Determine the [x, y] coordinate at the center of the cell enclosing the given text.  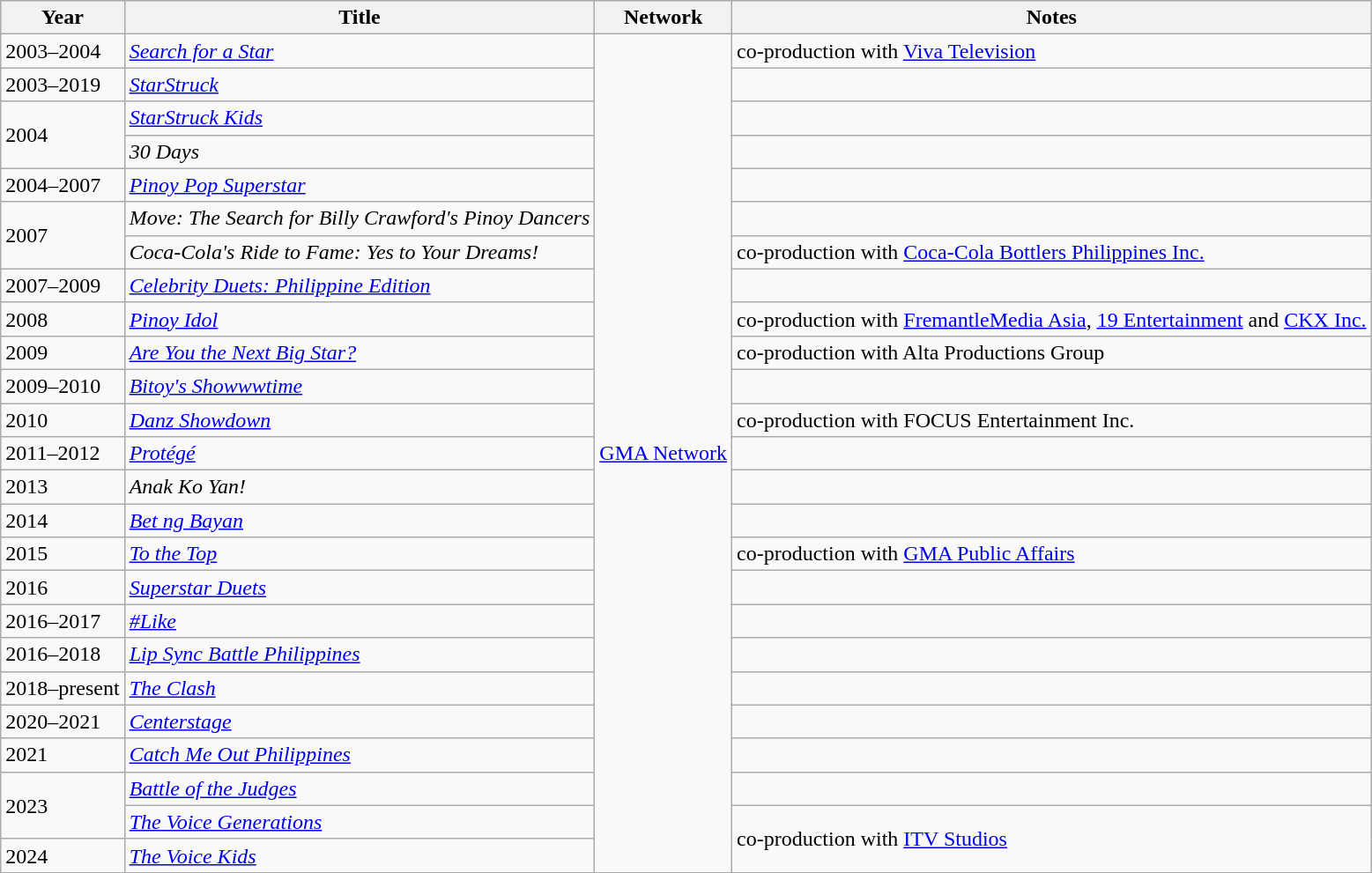
2016–2017 [63, 621]
Protégé [360, 454]
Bet ng Bayan [360, 521]
Pinoy Idol [360, 319]
To the Top [360, 554]
2013 [63, 487]
2003–2019 [63, 85]
Catch Me Out Philippines [360, 755]
Pinoy Pop Superstar [360, 185]
Centerstage [360, 721]
co-production with Alta Productions Group [1052, 352]
Network [664, 18]
co-production with FremantleMedia Asia, 19 Entertainment and CKX Inc. [1052, 319]
Anak Ko Yan! [360, 487]
co-production with GMA Public Affairs [1052, 554]
2009–2010 [63, 386]
2024 [63, 855]
Search for a Star [360, 51]
The Voice Generations [360, 822]
Battle of the Judges [360, 788]
co-production with Coca-Cola Bottlers Philippines Inc. [1052, 252]
Lip Sync Battle Philippines [360, 655]
co-production with ITV Studios [1052, 839]
2010 [63, 420]
2021 [63, 755]
The Clash [360, 688]
2015 [63, 554]
2003–2004 [63, 51]
GMA Network [664, 454]
2016 [63, 588]
The Voice Kids [360, 855]
Bitoy's Showwwtime [360, 386]
2009 [63, 352]
2018–present [63, 688]
2016–2018 [63, 655]
2008 [63, 319]
2007–2009 [63, 285]
Title [360, 18]
Superstar Duets [360, 588]
2023 [63, 805]
StarStruck Kids [360, 118]
30 Days [360, 152]
co-production with FOCUS Entertainment Inc. [1052, 420]
Year [63, 18]
2004–2007 [63, 185]
2007 [63, 235]
StarStruck [360, 85]
Move: The Search for Billy Crawford's Pinoy Dancers [360, 218]
Coca-Cola's Ride to Fame: Yes to Your Dreams! [360, 252]
co-production with Viva Television [1052, 51]
2014 [63, 521]
Are You the Next Big Star? [360, 352]
2020–2021 [63, 721]
Notes [1052, 18]
Danz Showdown [360, 420]
Celebrity Duets: Philippine Edition [360, 285]
2011–2012 [63, 454]
#Like [360, 621]
2004 [63, 135]
